From the cell containing the given text, extract its center point as (x, y) coordinate. 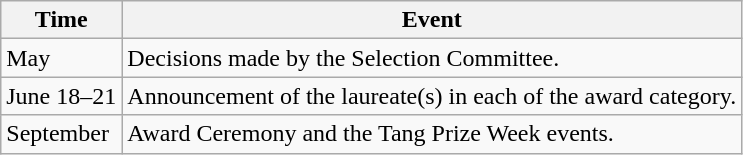
Announcement of the laureate(s) in each of the award category. (432, 96)
Time (62, 20)
Award Ceremony and the Tang Prize Week events. (432, 134)
September (62, 134)
Event (432, 20)
Decisions made by the Selection Committee. (432, 58)
June 18–21 (62, 96)
May (62, 58)
